Detect which cell encompasses the target text, then output its (X, Y) center coordinate. 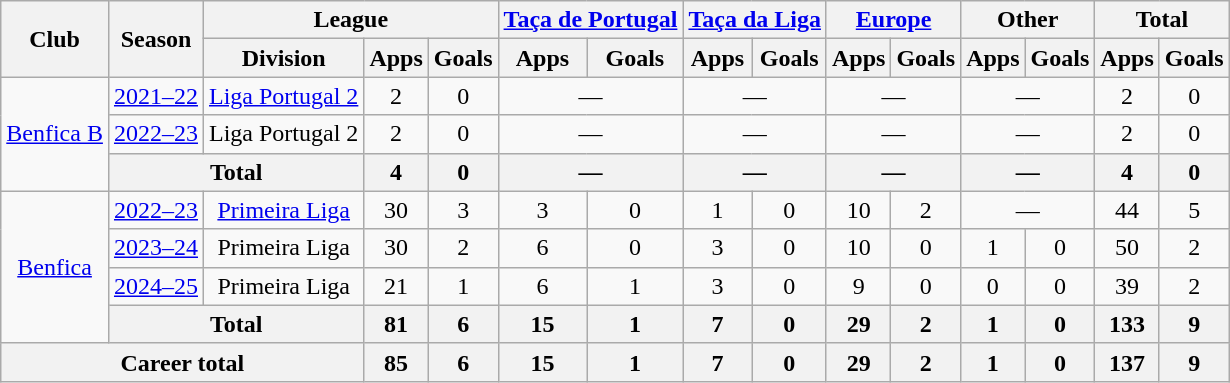
Career total (182, 362)
5 (1194, 210)
Benfica B (55, 134)
Europe (893, 20)
44 (1127, 210)
2023–24 (156, 248)
Taça da Liga (755, 20)
Other (1028, 20)
League (352, 20)
85 (396, 362)
2024–25 (156, 286)
21 (396, 286)
2021–22 (156, 96)
Season (156, 39)
Club (55, 39)
81 (396, 324)
Division (284, 58)
133 (1127, 324)
39 (1127, 286)
50 (1127, 248)
Taça de Portugal (590, 20)
137 (1127, 362)
Benfica (55, 267)
